From the cell containing the given text, extract its center point as [x, y] coordinate. 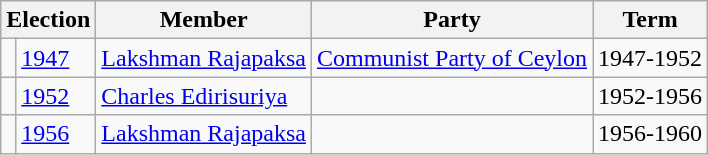
1952-1956 [650, 96]
Charles Edirisuriya [204, 96]
1947 [56, 58]
Party [452, 20]
1952 [56, 96]
Member [204, 20]
Term [650, 20]
1947-1952 [650, 58]
1956-1960 [650, 134]
Election [48, 20]
Communist Party of Ceylon [452, 58]
1956 [56, 134]
